For the text-containing cell, return its midpoint in [x, y] coordinate format. 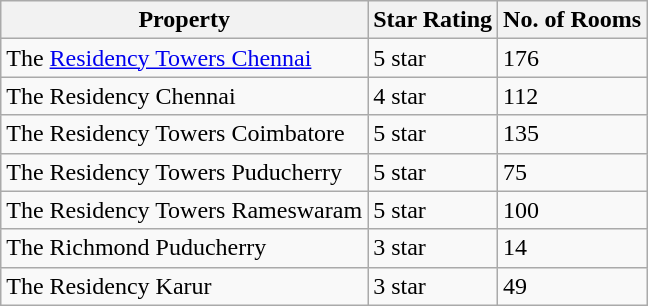
135 [572, 134]
The Residency Towers Puducherry [184, 172]
49 [572, 286]
The Richmond Puducherry [184, 248]
14 [572, 248]
The Residency Towers Coimbatore [184, 134]
176 [572, 58]
The Residency Chennai [184, 96]
100 [572, 210]
Property [184, 20]
No. of Rooms [572, 20]
4 star [433, 96]
112 [572, 96]
Star Rating [433, 20]
The Residency Towers Rameswaram [184, 210]
75 [572, 172]
The Residency Towers Chennai [184, 58]
The Residency Karur [184, 286]
